Search for the cell housing the specified text and yield its [X, Y] center coordinate. 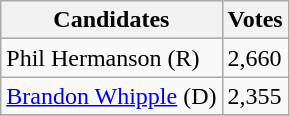
2,660 [255, 58]
Phil Hermanson (R) [112, 58]
Brandon Whipple (D) [112, 96]
Votes [255, 20]
2,355 [255, 96]
Candidates [112, 20]
